Identify which cell holds the provided text, then report its (x, y) central coordinate. 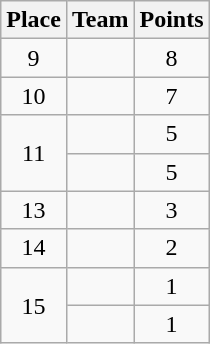
7 (172, 96)
14 (34, 248)
2 (172, 248)
13 (34, 210)
Points (172, 20)
15 (34, 305)
9 (34, 58)
10 (34, 96)
Place (34, 20)
3 (172, 210)
11 (34, 153)
Team (100, 20)
8 (172, 58)
